For the text-containing cell, return its midpoint in (X, Y) coordinate format. 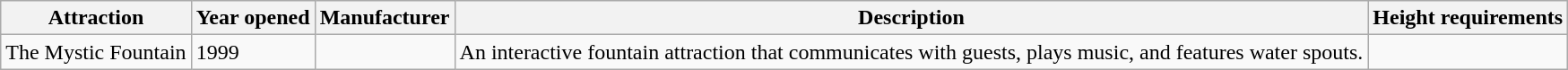
Description (911, 18)
Attraction (96, 18)
Height requirements (1468, 18)
An interactive fountain attraction that communicates with guests, plays music, and features water spouts. (911, 52)
Manufacturer (385, 18)
Year opened (253, 18)
The Mystic Fountain (96, 52)
1999 (253, 52)
